Return [X, Y] of the center of cell containing provided text 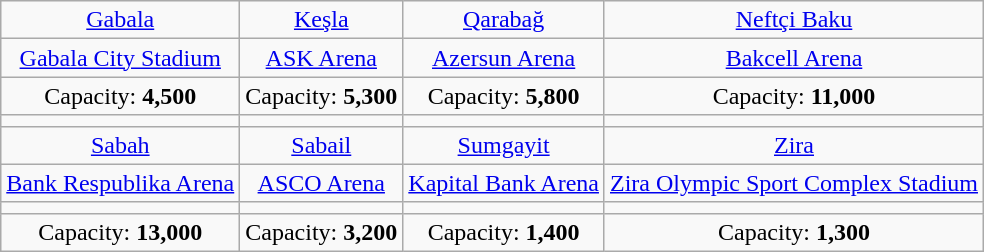
ASK Arena [322, 58]
Capacity: 11,000 [794, 96]
Gabala [120, 20]
Sabail [322, 145]
Capacity: 5,800 [504, 96]
Azersun Arena [504, 58]
Zira Olympic Sport Complex Stadium [794, 183]
Capacity: 3,200 [322, 232]
Qarabağ [504, 20]
Bakcell Arena [794, 58]
Zira [794, 145]
Kapital Bank Arena [504, 183]
Sumgayit [504, 145]
Keşla [322, 20]
Capacity: 13,000 [120, 232]
Gabala City Stadium [120, 58]
Sabah [120, 145]
Capacity: 1,400 [504, 232]
Capacity: 4,500 [120, 96]
Neftçi Baku [794, 20]
Bank Respublika Arena [120, 183]
Capacity: 1,300 [794, 232]
ASCO Arena [322, 183]
Capacity: 5,300 [322, 96]
